Scan for the cell matching the given text and deliver its [X, Y] coordinate at center. 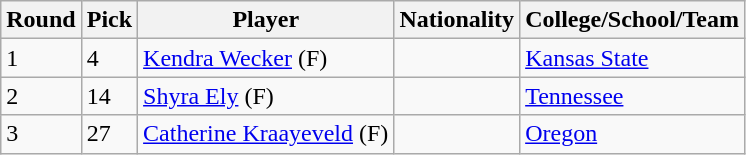
2 [41, 96]
Round [41, 20]
Player [266, 20]
Nationality [457, 20]
3 [41, 134]
Oregon [632, 134]
Shyra Ely (F) [266, 96]
Catherine Kraayeveld (F) [266, 134]
Kendra Wecker (F) [266, 58]
Kansas State [632, 58]
Tennessee [632, 96]
27 [109, 134]
Pick [109, 20]
1 [41, 58]
4 [109, 58]
College/School/Team [632, 20]
14 [109, 96]
